Search for the cell housing the specified text and yield its [x, y] center coordinate. 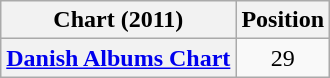
Chart (2011) [118, 20]
Danish Albums Chart [118, 58]
Position [283, 20]
29 [283, 58]
